Search for the cell housing the specified text and yield its (X, Y) center coordinate. 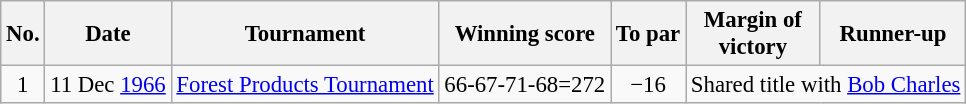
Shared title with Bob Charles (826, 85)
Runner-up (892, 34)
Winning score (525, 34)
Tournament (305, 34)
Date (108, 34)
11 Dec 1966 (108, 85)
To par (648, 34)
Forest Products Tournament (305, 85)
Margin ofvictory (754, 34)
No. (23, 34)
1 (23, 85)
−16 (648, 85)
66-67-71-68=272 (525, 85)
